Output the [x, y] coordinate of the center of the cell containing the given text.  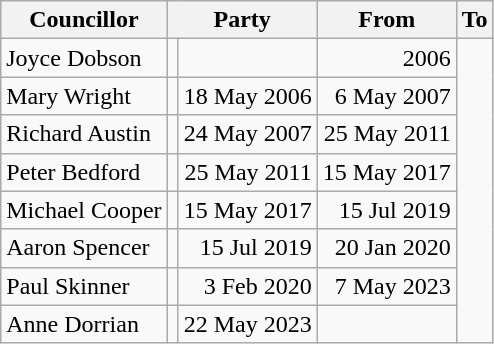
18 May 2006 [248, 96]
6 May 2007 [386, 96]
Mary Wright [84, 96]
Peter Bedford [84, 172]
Michael Cooper [84, 210]
Joyce Dobson [84, 58]
Aaron Spencer [84, 248]
To [474, 20]
22 May 2023 [248, 324]
3 Feb 2020 [248, 286]
20 Jan 2020 [386, 248]
Paul Skinner [84, 286]
24 May 2007 [248, 134]
Councillor [84, 20]
2006 [386, 58]
Richard Austin [84, 134]
7 May 2023 [386, 286]
From [386, 20]
Anne Dorrian [84, 324]
Party [242, 20]
